Provide the (X, Y) coordinate of the cell's center where the given text is located.  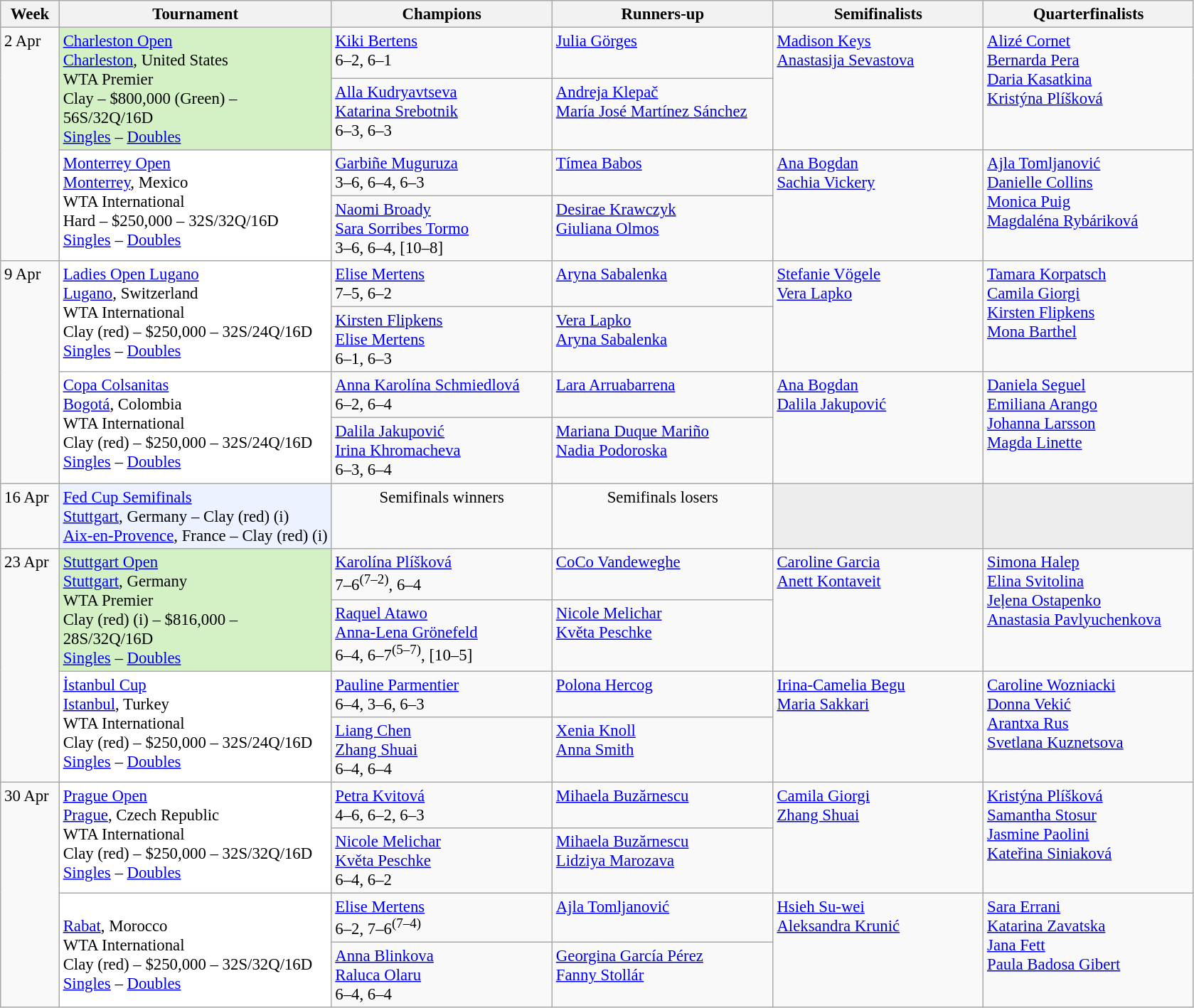
Dalila Jakupović Irina Khromacheva 6–3, 6–4 (442, 451)
Mariana Duque Mariño Nadia Podoroska (663, 451)
Alizé Cornet Bernarda Pera Daria Kasatkina Kristýna Plíšková (1089, 90)
16 Apr (30, 516)
Ladies Open Lugano Lugano, SwitzerlandWTA InternationalClay (red) – $250,000 – 32S/24Q/16DSingles – Doubles (195, 316)
Kristýna Plíšková Samantha Stosur Jasmine Paolini Kateřina Siniaková (1089, 837)
2 Apr (30, 145)
Tamara Korpatsch Camila Giorgi Kirsten Flipkens Mona Barthel (1089, 316)
Xenia Knoll Anna Smith (663, 749)
Copa Colsanitas Bogotá, ColombiaWTA InternationalClay (red) – $250,000 – 32S/24Q/16DSingles – Doubles (195, 428)
Fed Cup SemifinalsStuttgart, Germany – Clay (red) (i)Aix-en-Provence, France – Clay (red) (i) (195, 516)
Kiki Bertens 6–2, 6–1 (442, 53)
Nicole Melichar Květa Peschke 6–4, 6–2 (442, 861)
Ajla Tomljanović Danielle Collins Monica Puig Magdaléna Rybáriková (1089, 205)
Charleston Open Charleston, United StatesWTA PremierClay – $800,000 (Green) – 56S/32Q/16DSingles – Doubles (195, 90)
Anna Blinkova Raluca Olaru 6–4, 6–4 (442, 975)
Tímea Babos (663, 173)
Hsieh Su-wei Aleksandra Krunić (878, 950)
Polona Hercog (663, 694)
Caroline Garcia Anett Kontaveit (878, 610)
Rabat, MoroccoWTA InternationalClay (red) – $250,000 – 32S/32Q/16DSingles – Doubles (195, 950)
Alla Kudryavtseva Katarina Srebotnik6–3, 6–3 (442, 114)
Ana Bogdan Dalila Jakupović (878, 428)
Semifinalists (878, 14)
Raquel Atawo Anna-Lena Grönefeld 6–4, 6–7(5–7), [10–5] (442, 635)
Caroline Wozniacki Donna Vekić Arantxa Rus Svetlana Kuznetsova (1089, 726)
Stuttgart Open Stuttgart, GermanyWTA PremierClay (red) (i) – $816,000 – 28S/32Q/16DSingles – Doubles (195, 610)
Elise Mertens 6–2, 7–6(7–4) (442, 917)
Daniela Seguel Emiliana Arango Johanna Larsson Magda Linette (1089, 428)
Karolína Plíšková 7–6(7–2), 6–4 (442, 574)
Vera Lapko Aryna Sabalenka (663, 340)
Tournament (195, 14)
Madison Keys Anastasija Sevastova (878, 90)
9 Apr (30, 372)
Runners-up (663, 14)
Elise Mertens 7–5, 6–2 (442, 284)
Ajla Tomljanović (663, 917)
CoCo Vandeweghe (663, 574)
Sara Errani Katarina Zavatska Jana Fett Paula Badosa Gibert (1089, 950)
Kirsten Flipkens Elise Mertens 6–1, 6–3 (442, 340)
Liang Chen Zhang Shuai 6–4, 6–4 (442, 749)
Anna Karolína Schmiedlová 6–2, 6–4 (442, 395)
30 Apr (30, 894)
Ana Bogdan Sachia Vickery (878, 205)
İstanbul Cup Istanbul, TurkeyWTA InternationalClay (red) – $250,000 – 32S/24Q/16DSingles – Doubles (195, 726)
Camila Giorgi Zhang Shuai (878, 837)
Semifinals winners (442, 516)
Simona Halep Elina Svitolina Jeļena Ostapenko Anastasia Pavlyuchenkova (1089, 610)
Georgina García Pérez Fanny Stollár (663, 975)
Nicole Melichar Květa Peschke (663, 635)
Irina-Camelia Begu Maria Sakkari (878, 726)
Pauline Parmentier 6–4, 3–6, 6–3 (442, 694)
Andreja Klepač María José Martínez Sánchez (663, 114)
Aryna Sabalenka (663, 284)
Petra Kvitová 4–6, 6–2, 6–3 (442, 805)
23 Apr (30, 665)
Desirae Krawczyk Giuliana Olmos (663, 229)
Monterrey Open Monterrey, MexicoWTA InternationalHard – $250,000 – 32S/32Q/16DSingles – Doubles (195, 205)
Mihaela Buzărnescu Lidziya Marozava (663, 861)
Stefanie Vögele Vera Lapko (878, 316)
Champions (442, 14)
Mihaela Buzărnescu (663, 805)
Julia Görges (663, 53)
Week (30, 14)
Quarterfinalists (1089, 14)
Semifinals losers (663, 516)
Lara Arruabarrena (663, 395)
Prague Open Prague, Czech RepublicWTA InternationalClay (red) – $250,000 – 32S/32Q/16DSingles – Doubles (195, 837)
Naomi Broady Sara Sorribes Tormo3–6, 6–4, [10–8] (442, 229)
Garbiñe Muguruza 3–6, 6–4, 6–3 (442, 173)
